Identify which cell holds the provided text, then report its (x, y) central coordinate. 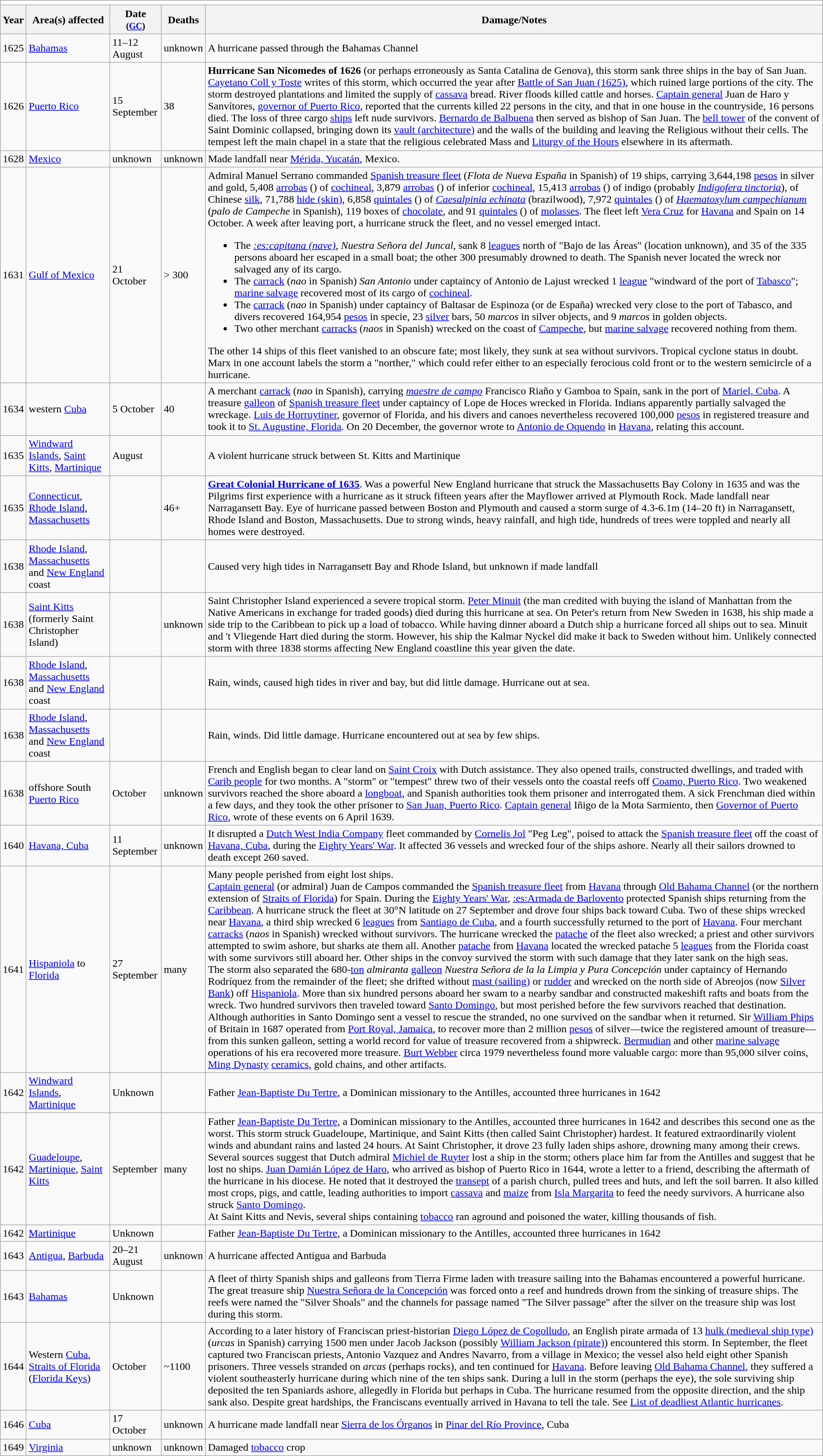
Year (13, 19)
1640 (13, 846)
38 (183, 106)
A hurricane passed through the Bahamas Channel (514, 48)
Deaths (183, 19)
Area(s) affected (68, 19)
1631 (13, 275)
offshore South Puerto Rico (68, 794)
Rain, winds, caused high tides in river and bay, but did little damage. Hurricane out at sea. (514, 682)
Antigua, Barbuda (68, 1256)
Saint Kitts (formerly Saint Christopher Island) (68, 624)
Virginia (68, 1447)
1646 (13, 1424)
Windward Islands, Saint Kitts, Martinique (68, 455)
Damaged tobacco crop (514, 1447)
1626 (13, 106)
1625 (13, 48)
~1100 (183, 1366)
Caused very high tides in Narragansett Bay and Rhode Island, but unknown if made landfall (514, 566)
August (135, 455)
Guadeloupe, Martinique, Saint Kitts (68, 1169)
Damage/Notes (514, 19)
Hispaniola to Florida (68, 969)
21 October (135, 275)
A violent hurricane struck between St. Kitts and Martinique (514, 455)
40 (183, 409)
27 September (135, 969)
September (135, 1169)
Rain, winds. Did little damage. Hurricane encountered out at sea by few ships. (514, 735)
Havana, Cuba (68, 846)
Cuba (68, 1424)
Date(GC) (135, 19)
1628 (13, 159)
Windward Islands, Martinique (68, 1093)
20–21 August (135, 1256)
Gulf of Mexico (68, 275)
A hurricane affected Antigua and Barbuda (514, 1256)
15 September (135, 106)
Mexico (68, 159)
5 October (135, 409)
17 October (135, 1424)
Western Cuba, Straits of Florida (Florida Keys) (68, 1366)
1641 (13, 969)
A hurricane made landfall near Sierra de los Órganos in Pinar del Río Province, Cuba (514, 1424)
Made landfall near Mérida, Yucatán, Mexico. (514, 159)
western Cuba (68, 409)
11–12 August (135, 48)
Puerto Rico (68, 106)
1634 (13, 409)
Connecticut, Rhode Island, Massachusetts (68, 508)
11 September (135, 846)
1644 (13, 1366)
1649 (13, 1447)
> 300 (183, 275)
46+ (183, 508)
Martinique (68, 1233)
